From the cell containing the given text, extract its center point as (x, y) coordinate. 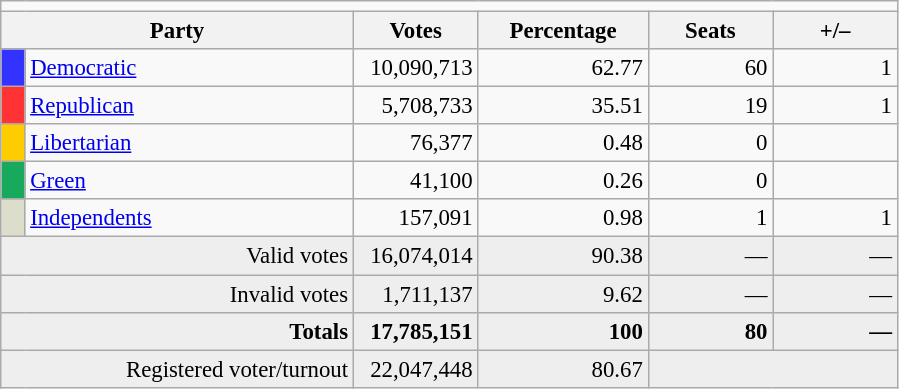
5,708,733 (416, 106)
Party (178, 31)
100 (563, 331)
10,090,713 (416, 68)
62.77 (563, 68)
Republican (189, 106)
Democratic (189, 68)
Votes (416, 31)
Green (189, 181)
Invalid votes (178, 294)
Registered voter/turnout (178, 369)
Seats (710, 31)
41,100 (416, 181)
60 (710, 68)
22,047,448 (416, 369)
0.26 (563, 181)
Valid votes (178, 256)
157,091 (416, 219)
35.51 (563, 106)
+/– (836, 31)
16,074,014 (416, 256)
Totals (178, 331)
Independents (189, 219)
80 (710, 331)
Percentage (563, 31)
0.98 (563, 219)
17,785,151 (416, 331)
9.62 (563, 294)
1,711,137 (416, 294)
0.48 (563, 143)
80.67 (563, 369)
76,377 (416, 143)
90.38 (563, 256)
19 (710, 106)
Libertarian (189, 143)
